Scan for the cell matching the given text and deliver its (x, y) coordinate at center. 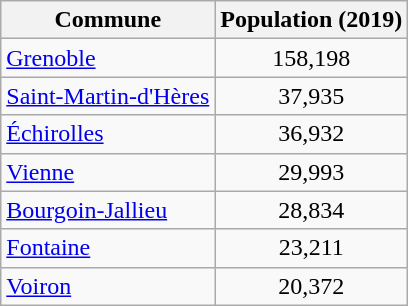
23,211 (312, 248)
20,372 (312, 286)
Fontaine (108, 248)
28,834 (312, 210)
158,198 (312, 58)
36,932 (312, 134)
29,993 (312, 172)
Voiron (108, 286)
Population (2019) (312, 20)
Saint-Martin-d'Hères (108, 96)
Commune (108, 20)
Bourgoin-Jallieu (108, 210)
Échirolles (108, 134)
Grenoble (108, 58)
37,935 (312, 96)
Vienne (108, 172)
